Pinpoint the cell where the given text exists, returning its [x, y] midpoint coordinate. 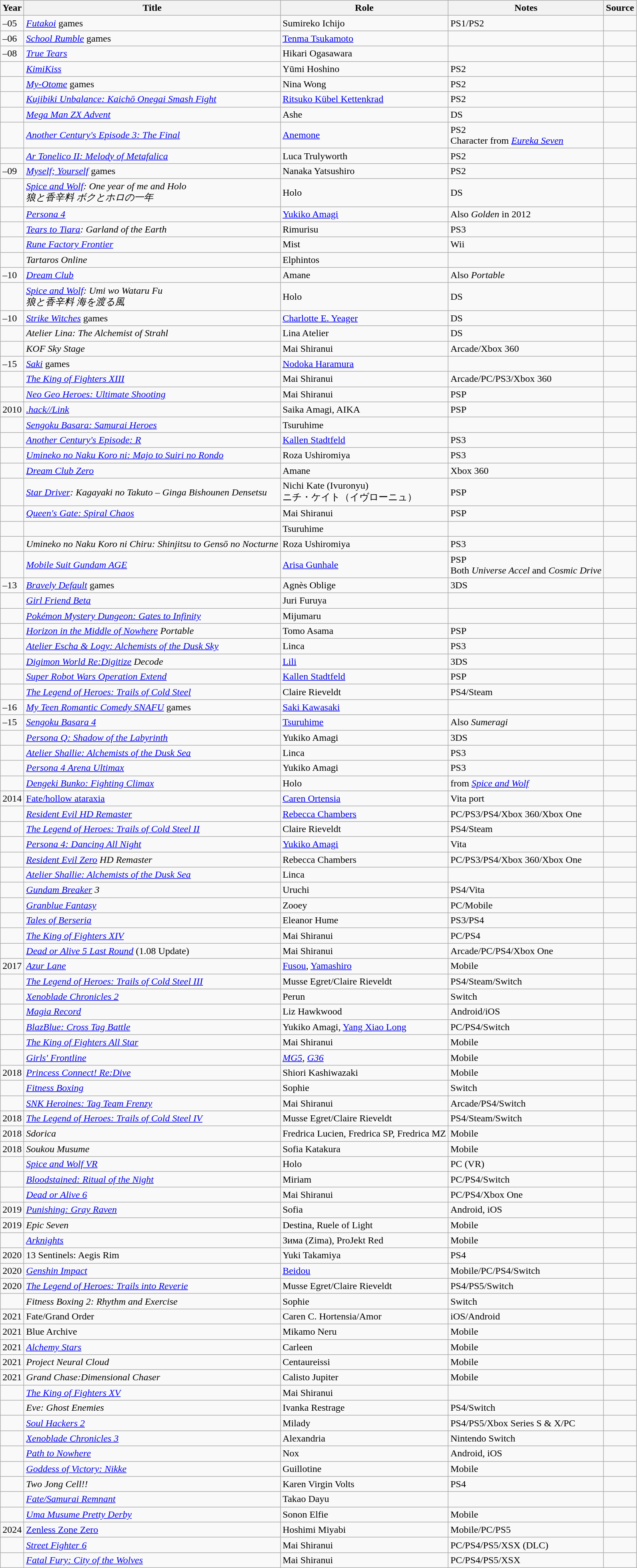
Luca Trulyworth [365, 156]
Spice and Wolf VR [152, 1164]
Mijumaru [365, 616]
from Spice and Wolf [526, 783]
Sonon Elfie [365, 1514]
Ritsuko Kübel Kettenkrad [365, 99]
PS4/PS5/Xbox Series S & X/PC [526, 1423]
–06 [12, 38]
2014 [12, 798]
Role [365, 8]
Fitness Boxing 2: Rhythm and Exercise [152, 1301]
Persona 4: Dancing All Night [152, 844]
Bloodstained: Ritual of the Night [152, 1179]
Tenma Tsukamoto [365, 38]
Xbox 360 [526, 470]
–13 [12, 585]
Blue Archive [152, 1331]
Sofia [365, 1210]
Mega Man ZX Advent [152, 114]
Dream Club [152, 275]
Agnès Oblige [365, 585]
Grand Chase:Dimensional Chaser [152, 1378]
Umineko no Naku Koro ni Chiru: Shinjitsu to Gensō no Nocturne [152, 544]
Spice and Wolf: One year of me and Holo狼と香辛料 ボクとホロの一年 [152, 192]
Rimurisu [365, 229]
Nichi Kate (Ivuronyu)ニチ・ケイト（イヴローニュ） [365, 492]
Fusou, Yamashiro [365, 966]
Karen Virgin Volts [365, 1484]
Kujibiki Unbalance: Kaichō Onegai Smash Fight [152, 99]
Arcade/PS4/Switch [526, 1103]
Another Century's Episode 3: The Final [152, 135]
Nodoka Haramura [365, 364]
Atelier Escha & Logy: Alchemists of the Dusk Sky [152, 646]
Caren Ortensia [365, 798]
Sengoku Basara 4 [152, 722]
Girls' Frontline [152, 1057]
–08 [12, 54]
Vita port [526, 798]
Strike Witches games [152, 318]
Fatal Fury: City of the Wolves [152, 1560]
PC/PS4 [526, 936]
Lili [365, 662]
PSPBoth Universe Accel and Cosmic Drive [526, 564]
The Legend of Heroes: Trails into Reverie [152, 1286]
Beidou [365, 1271]
My-Otome games [152, 84]
Зима (Zima), ProJekt Red [365, 1240]
Ivanka Restrage [365, 1408]
Elphintos [365, 260]
Persona 4 [152, 214]
Umineko no Naku Koro ni: Majo to Suiri no Rondo [152, 455]
Arknights [152, 1240]
–16 [12, 707]
Another Century's Episode: R [152, 440]
The Legend of Heroes: Trails of Cold Steel II [152, 829]
Resident Evil HD Remaster [152, 814]
School Rumble games [152, 38]
Also Golden in 2012 [526, 214]
Centaureissi [365, 1362]
Sengoku Basara: Samurai Heroes [152, 425]
2010 [12, 409]
Magia Record [152, 1012]
Neo Geo Heroes: Ultimate Shooting [152, 394]
Sofia Katakura [365, 1149]
Mobile Suit Gundam AGE [152, 564]
–09 [12, 171]
Also Portable [526, 275]
Persona Q: Shadow of the Labyrinth [152, 738]
Ashe [365, 114]
The Legend of Heroes: Trails of Cold Steel IV [152, 1119]
Granblue Fantasy [152, 905]
BlazBlue: Cross Tag Battle [152, 1027]
Myself; Yourself games [152, 171]
Resident Evil Zero HD Remaster [152, 859]
Milady [365, 1423]
PC/PS4/Xbox One [526, 1195]
Title [152, 8]
Zenless Zone Zero [152, 1530]
PS4/Switch [526, 1408]
Arcade/PC/PS4/Xbox One [526, 951]
PS2Character from Eureka Seven [526, 135]
Fredrica Lucien, Fredrica SP, Fredrica MZ [365, 1134]
Vita [526, 844]
Genshin Impact [152, 1271]
KimiKiss [152, 69]
Dead or Alive 5 Last Round (1.08 Update) [152, 951]
Anemone [365, 135]
Fate/hollow ataraxia [152, 798]
Soul Hackers 2 [152, 1423]
PS4/PS5/Switch [526, 1286]
PS4/Vita [526, 890]
Caren C. Hortensia/Amor [365, 1316]
Nanaka Yatsushiro [365, 171]
The Legend of Heroes: Trails of Cold Steel III [152, 981]
–05 [12, 23]
Notes [526, 8]
Alexandria [365, 1438]
Charlotte E. Yeager [365, 318]
Mist [365, 245]
Nina Wong [365, 84]
The Legend of Heroes: Trails of Cold Steel [152, 692]
Yuki Takamiya [365, 1255]
Saki Kawasaki [365, 707]
PC/Mobile [526, 905]
Princess Connect! Re:Dive [152, 1073]
Project Neural Cloud [152, 1362]
Saki games [152, 364]
Goddess of Victory: Nikke [152, 1469]
Dengeki Bunko: Fighting Climax [152, 783]
Sdorica [152, 1134]
Hikari Ogasawara [365, 54]
Yukiko Amagi, Yang Xiao Long [365, 1027]
True Tears [152, 54]
.hack//Link [152, 409]
The King of Fighters XIII [152, 379]
Year [12, 8]
Atelier Lina: The Alchemist of Strahl [152, 333]
Destina, Ruele of Light [365, 1225]
Spice and Wolf: Umi wo Wataru Fu狼と香辛料 海を渡る風 [152, 297]
Eve: Ghost Enemies [152, 1408]
Ar Tonelico II: Melody of Metafalica [152, 156]
Gundam Breaker 3 [152, 890]
Nintendo Switch [526, 1438]
My Teen Romantic Comedy SNAFU games [152, 707]
The King of Fighters XIV [152, 936]
Source [620, 8]
SNK Heroines: Tag Team Frenzy [152, 1103]
Tomo Asama [365, 631]
Arcade/Xbox 360 [526, 349]
Perun [365, 997]
Miriam [365, 1179]
Tales of Berseria [152, 920]
PS3/PS4 [526, 920]
Takao Dayu [365, 1499]
Android/iOS [526, 1012]
Super Robot Wars Operation Extend [152, 677]
Dead or Alive 6 [152, 1195]
Juri Furuya [365, 600]
Punishing: Gray Raven [152, 1210]
2024 [12, 1530]
Uruchi [365, 890]
Mobile/PC/PS5 [526, 1530]
Wii [526, 245]
Digimon World Re:Digitize Decode [152, 662]
Tartaros Online [152, 260]
Path to Nowhere [152, 1454]
PC/PS4/PS5/XSX [526, 1560]
Eleanor Hume [365, 920]
Pokémon Mystery Dungeon: Gates to Infinity [152, 616]
Rune Factory Frontier [152, 245]
Bravely Default games [152, 585]
Nox [365, 1454]
Arisa Gunhale [365, 564]
Xenoblade Chronicles 3 [152, 1438]
Mobile/PC/PS4/Switch [526, 1271]
Girl Friend Beta [152, 600]
Lina Atelier [365, 333]
Fitness Boxing [152, 1088]
Horizon in the Middle of Nowhere Portable [152, 631]
Uma Musume Pretty Derby [152, 1514]
The King of Fighters XV [152, 1393]
PS1/PS2 [526, 23]
Street Fighter 6 [152, 1545]
13 Sentinels: Aegis Rim [152, 1255]
Arcade/PC/PS3/Xbox 360 [526, 379]
Xenoblade Chronicles 2 [152, 997]
Also Sumeragi [526, 722]
Futakoi games [152, 23]
Carleen [365, 1347]
Azur Lane [152, 966]
Liz Hawkwood [365, 1012]
Queen's Gate: Spiral Chaos [152, 513]
Fate/Grand Order [152, 1316]
Soukou Musume [152, 1149]
Hoshimi Miyabi [365, 1530]
Two Jong Cell!! [152, 1484]
Sumireko Ichijo [365, 23]
PC/PS4/PS5/XSX (DLC) [526, 1545]
Yūmi Hoshino [365, 69]
Epic Seven [152, 1225]
Calisto Jupiter [365, 1378]
Guillotine [365, 1469]
Shiori Kashiwazaki [365, 1073]
Zooey [365, 905]
KOF Sky Stage [152, 349]
Dream Club Zero [152, 470]
Persona 4 Arena Ultimax [152, 768]
Mikamo Neru [365, 1331]
Tears to Tiara: Garland of the Earth [152, 229]
Alchemy Stars [152, 1347]
PC (VR) [526, 1164]
Star Driver: Kagayaki no Takuto – Ginga Bishounen Densetsu [152, 492]
2017 [12, 966]
The King of Fighters All Star [152, 1042]
Saika Amagi, AIKA [365, 409]
Fate/Samurai Remnant [152, 1499]
iOS/Android [526, 1316]
MG5, G36 [365, 1057]
